Detect which cell encompasses the target text, then output its [X, Y] center coordinate. 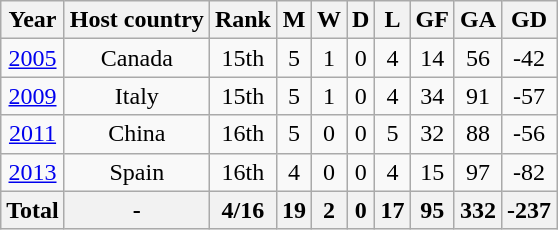
GF [432, 20]
-56 [528, 134]
2013 [33, 172]
15 [432, 172]
34 [432, 96]
Total [33, 210]
GD [528, 20]
- [136, 210]
-57 [528, 96]
2011 [33, 134]
L [392, 20]
2009 [33, 96]
Host country [136, 20]
95 [432, 210]
17 [392, 210]
Rank [242, 20]
-82 [528, 172]
-237 [528, 210]
China [136, 134]
2 [330, 210]
D [361, 20]
14 [432, 58]
Italy [136, 96]
M [294, 20]
32 [432, 134]
88 [478, 134]
332 [478, 210]
Year [33, 20]
4/16 [242, 210]
W [330, 20]
-42 [528, 58]
91 [478, 96]
Canada [136, 58]
2005 [33, 58]
Spain [136, 172]
GA [478, 20]
19 [294, 210]
97 [478, 172]
56 [478, 58]
